Search for the cell housing the specified text and yield its (x, y) center coordinate. 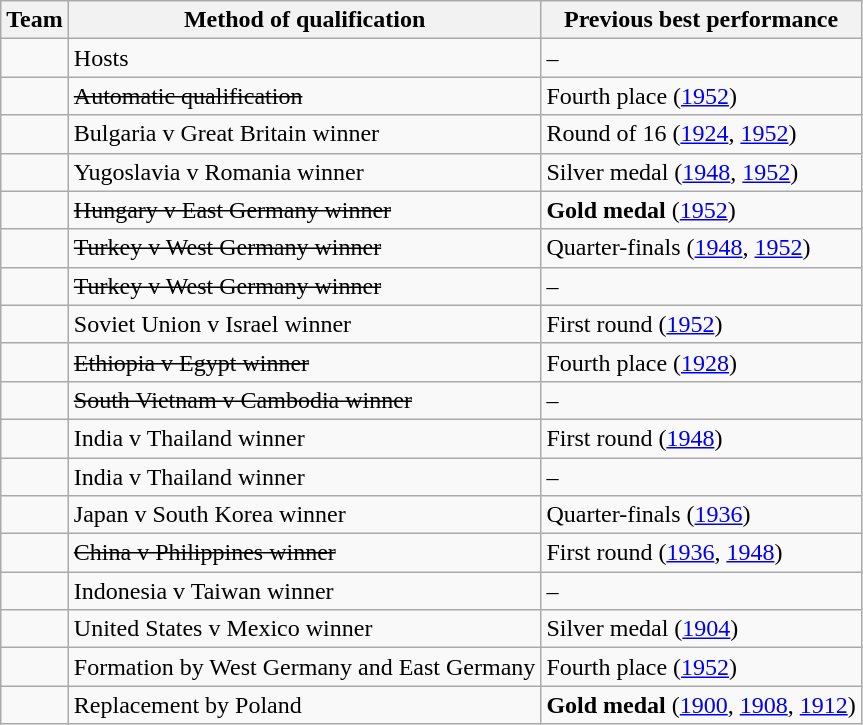
Previous best performance (701, 20)
Ethiopia v Egypt winner (304, 362)
China v Philippines winner (304, 553)
Method of qualification (304, 20)
First round (1948) (701, 438)
Indonesia v Taiwan winner (304, 591)
Fourth place (1928) (701, 362)
Automatic qualification (304, 96)
Gold medal (1952) (701, 210)
Soviet Union v Israel winner (304, 324)
Quarter-finals (1948, 1952) (701, 248)
First round (1952) (701, 324)
Yugoslavia v Romania winner (304, 172)
Japan v South Korea winner (304, 515)
Silver medal (1904) (701, 629)
United States v Mexico winner (304, 629)
South Vietnam v Cambodia winner (304, 400)
Formation by West Germany and East Germany (304, 667)
Gold medal (1900, 1908, 1912) (701, 705)
Quarter-finals (1936) (701, 515)
First round (1936, 1948) (701, 553)
Hosts (304, 58)
Round of 16 (1924, 1952) (701, 134)
Hungary v East Germany winner (304, 210)
Replacement by Poland (304, 705)
Silver medal (1948, 1952) (701, 172)
Team (35, 20)
Bulgaria v Great Britain winner (304, 134)
